Return (X, Y) of the center of cell containing provided text 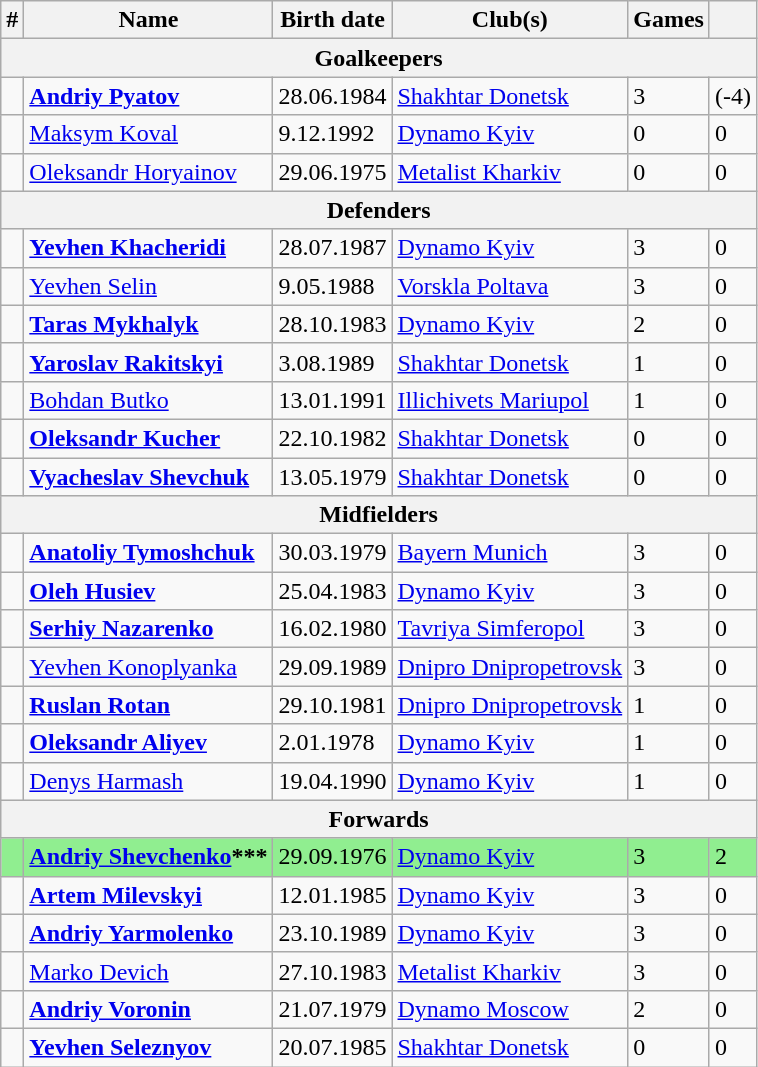
2.01.1978 (332, 743)
Yevhen Khacheridi (148, 248)
29.09.1989 (332, 667)
19.04.1990 (332, 781)
Anatoliy Tymoshchuk (148, 553)
28.07.1987 (332, 248)
# (12, 20)
Oleh Husiev (148, 591)
13.01.1991 (332, 400)
Midfielders (379, 515)
28.10.1983 (332, 324)
25.04.1983 (332, 591)
29.09.1976 (332, 857)
29.10.1981 (332, 705)
27.10.1983 (332, 971)
Maksym Koval (148, 134)
Forwards (379, 819)
Andriy Shevchenko*** (148, 857)
Yevhen Seleznyov (148, 1047)
23.10.1989 (332, 933)
9.05.1988 (332, 286)
Andriy Pyatov (148, 96)
Andriy Yarmolenko (148, 933)
21.07.1979 (332, 1009)
Bayern Munich (510, 553)
Tavriya Simferopol (510, 629)
Yevhen Konoplyanka (148, 667)
Denys Harmash (148, 781)
Taras Mykhalyk (148, 324)
Illichivets Mariupol (510, 400)
3.08.1989 (332, 362)
12.01.1985 (332, 895)
Defenders (379, 210)
13.05.1979 (332, 477)
Dynamo Moscow (510, 1009)
Ruslan Rotan (148, 705)
Marko Devich (148, 971)
20.07.1985 (332, 1047)
28.06.1984 (332, 96)
22.10.1982 (332, 438)
(-4) (732, 96)
Artem Milevskyi (148, 895)
Vyacheslav Shevchuk (148, 477)
Oleksandr Aliyev (148, 743)
29.06.1975 (332, 172)
Bohdan Butko (148, 400)
Name (148, 20)
Birth date (332, 20)
Oleksandr Kucher (148, 438)
Yevhen Selin (148, 286)
Oleksandr Horyainov (148, 172)
Andriy Voronin (148, 1009)
Games (669, 20)
Yaroslav Rakitskyi (148, 362)
9.12.1992 (332, 134)
Goalkeepers (379, 58)
16.02.1980 (332, 629)
30.03.1979 (332, 553)
Vorskla Poltava (510, 286)
Club(s) (510, 20)
Serhiy Nazarenko (148, 629)
